Output the [x, y] coordinate of the center of the cell containing the given text.  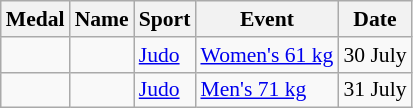
Name [102, 19]
Medal [36, 19]
Women's 61 kg [266, 55]
Date [374, 19]
Event [266, 19]
30 July [374, 55]
Men's 71 kg [266, 90]
31 July [374, 90]
Sport [165, 19]
